Find where the given text appears and provide that cell's center as [x, y] coordinate. 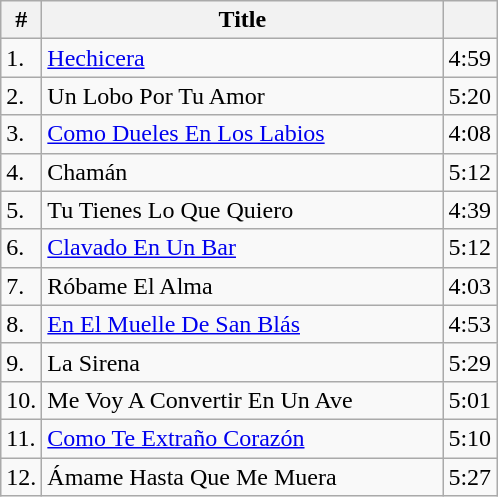
# [22, 20]
Title [242, 20]
5:20 [470, 96]
Róbame El Alma [242, 286]
3. [22, 134]
12. [22, 477]
4:39 [470, 210]
Hechicera [242, 58]
Chamán [242, 172]
5. [22, 210]
4:59 [470, 58]
5:01 [470, 400]
1. [22, 58]
11. [22, 438]
10. [22, 400]
En El Muelle De San Blás [242, 324]
4:03 [470, 286]
Un Lobo Por Tu Amor [242, 96]
La Sirena [242, 362]
5:27 [470, 477]
4:08 [470, 134]
Clavado En Un Bar [242, 248]
Como Te Extraño Corazón [242, 438]
4:53 [470, 324]
Como Dueles En Los Labios [242, 134]
5:29 [470, 362]
8. [22, 324]
Me Voy A Convertir En Un Ave [242, 400]
7. [22, 286]
5:10 [470, 438]
6. [22, 248]
2. [22, 96]
9. [22, 362]
Ámame Hasta Que Me Muera [242, 477]
4. [22, 172]
Tu Tienes Lo Que Quiero [242, 210]
